Output the [x, y] coordinate of the center of the cell containing the given text.  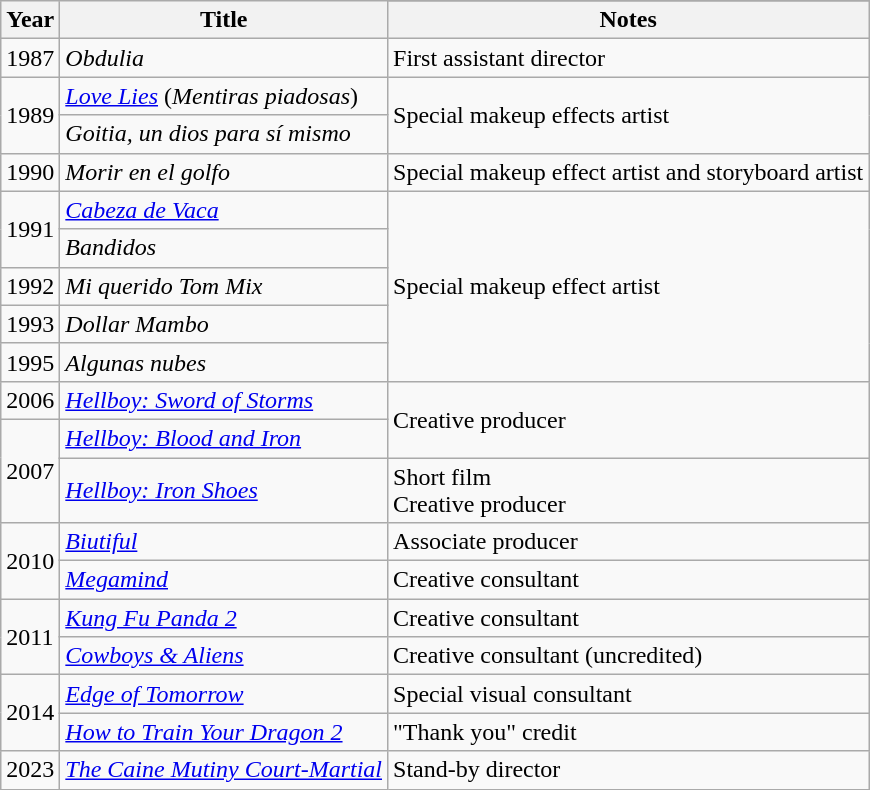
How to Train Your Dragon 2 [224, 732]
Mi querido Tom Mix [224, 286]
Algunas nubes [224, 362]
2011 [30, 637]
1987 [30, 58]
Obdulia [224, 58]
1992 [30, 286]
1991 [30, 229]
Notes [628, 20]
Short filmCreative producer [628, 490]
2007 [30, 470]
Stand-by director [628, 770]
Bandidos [224, 248]
2006 [30, 400]
1989 [30, 115]
Special makeup effect artist and storyboard artist [628, 172]
Title [224, 20]
Special makeup effect artist [628, 286]
2010 [30, 561]
First assistant director [628, 58]
1993 [30, 324]
Hellboy: Blood and Iron [224, 438]
Cabeza de Vaca [224, 210]
2023 [30, 770]
Hellboy: Iron Shoes [224, 490]
1995 [30, 362]
Edge of Tomorrow [224, 694]
Creative consultant (uncredited) [628, 656]
Creative producer [628, 419]
The Caine Mutiny Court-Martial [224, 770]
2014 [30, 713]
Morir en el golfo [224, 172]
Kung Fu Panda 2 [224, 618]
Love Lies (Mentiras piadosas) [224, 96]
Biutiful [224, 542]
1990 [30, 172]
"Thank you" credit [628, 732]
Megamind [224, 580]
Year [30, 20]
Associate producer [628, 542]
Cowboys & Aliens [224, 656]
Special visual consultant [628, 694]
Hellboy: Sword of Storms [224, 400]
Special makeup effects artist [628, 115]
Dollar Mambo [224, 324]
Goitia, un dios para sí mismo [224, 134]
